Return the (x, y) coordinate for the center point of the cell that contains the specified text.  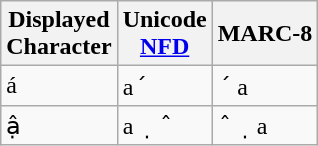
MARC-8 (265, 34)
̂ ̣ a (265, 125)
a ́ (164, 86)
a ̣ ̂ (164, 125)
á (59, 86)
DisplayedCharacter (59, 34)
ậ (59, 125)
́ a (265, 86)
UnicodeNFD (164, 34)
